Pinpoint the cell where the given text exists, returning its [x, y] midpoint coordinate. 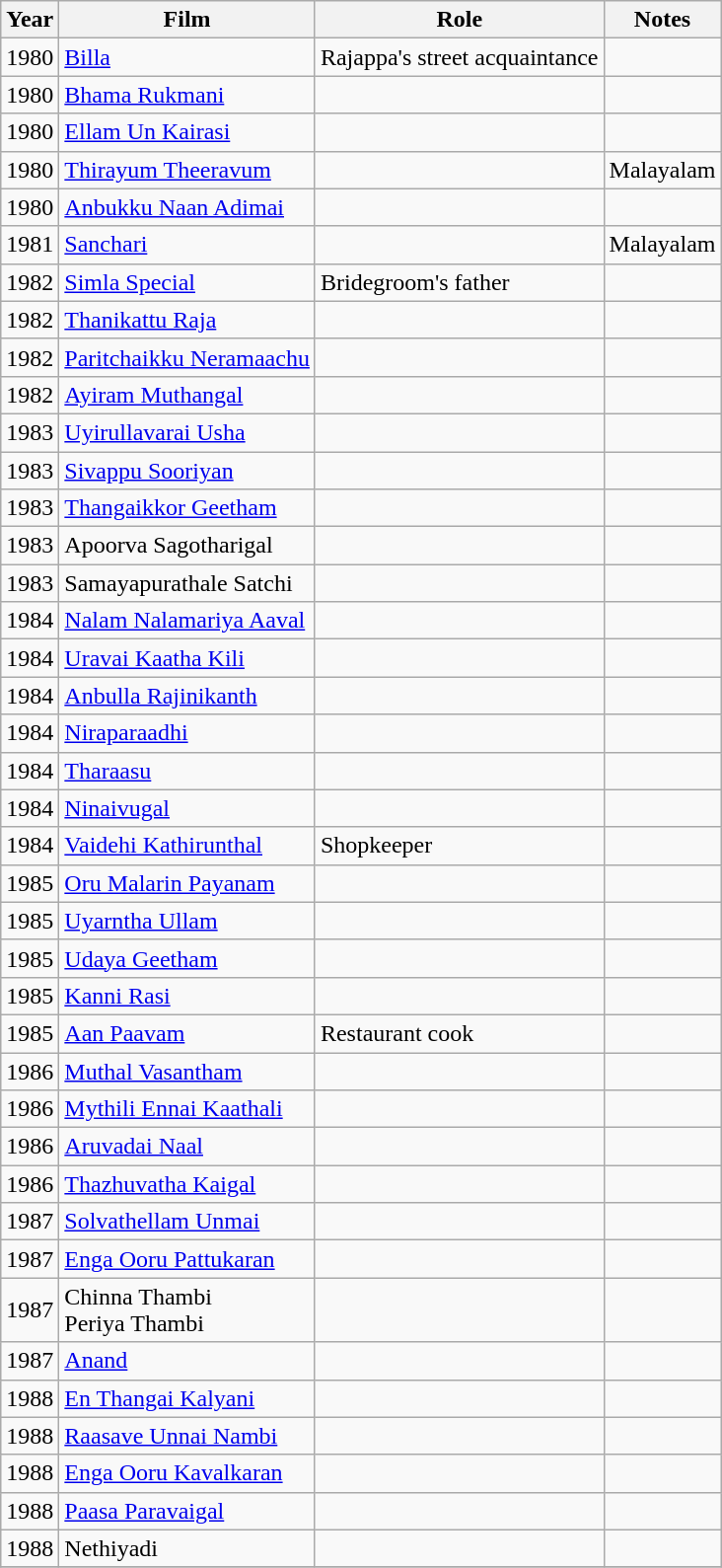
Aruvadai Naal [187, 1147]
Thanikattu Raja [187, 320]
Samayapurathale Satchi [187, 583]
Enga Ooru Kavalkaran [187, 1473]
Apoorva Sagotharigal [187, 546]
Thazhuvatha Kaigal [187, 1184]
Notes [663, 20]
Rajappa's street acquaintance [460, 57]
Bhama Rukmani [187, 95]
Oru Malarin Payanam [187, 883]
Kanni Rasi [187, 996]
Solvathellam Unmai [187, 1222]
Bridegroom's father [460, 282]
Paasa Paravaigal [187, 1511]
Raasave Unnai Nambi [187, 1436]
Niraparaadhi [187, 733]
Muthal Vasantham [187, 1071]
Uyirullavarai Usha [187, 432]
Film [187, 20]
Nethiyadi [187, 1548]
Uravai Kaatha Kili [187, 658]
Uyarntha Ullam [187, 921]
Udaya Geetham [187, 958]
Nalam Nalamariya Aaval [187, 621]
Aan Paavam [187, 1033]
Simla Special [187, 282]
Restaurant cook [460, 1033]
Anbulla Rajinikanth [187, 696]
Chinna ThambiPeriya Thambi [187, 1310]
Billa [187, 57]
Role [460, 20]
Paritchaikku Neramaachu [187, 357]
Thirayum Theeravum [187, 170]
1981 [30, 245]
Anand [187, 1361]
Shopkeeper [460, 846]
Tharaasu [187, 771]
Mythili Ennai Kaathali [187, 1109]
Vaidehi Kathirunthal [187, 846]
Sanchari [187, 245]
Anbukku Naan Adimai [187, 207]
Sivappu Sooriyan [187, 471]
Ninaivugal [187, 808]
Enga Ooru Pattukaran [187, 1259]
Year [30, 20]
Ellam Un Kairasi [187, 132]
En Thangai Kalyani [187, 1398]
Ayiram Muthangal [187, 395]
Thangaikkor Geetham [187, 508]
